Search for the cell housing the specified text and yield its (X, Y) center coordinate. 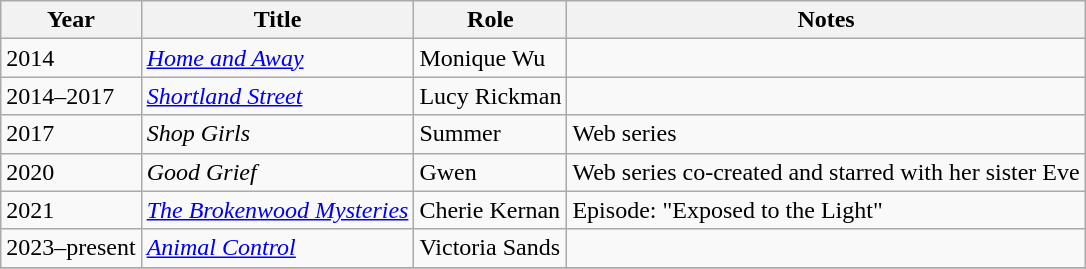
Summer (490, 134)
2021 (71, 210)
2014–2017 (71, 96)
2023–present (71, 248)
2020 (71, 172)
Shop Girls (278, 134)
2017 (71, 134)
Good Grief (278, 172)
Animal Control (278, 248)
Role (490, 20)
Year (71, 20)
Victoria Sands (490, 248)
Web series (826, 134)
Title (278, 20)
The Brokenwood Mysteries (278, 210)
Gwen (490, 172)
Home and Away (278, 58)
Lucy Rickman (490, 96)
Web series co-created and starred with her sister Eve (826, 172)
Notes (826, 20)
Episode: "Exposed to the Light" (826, 210)
Shortland Street (278, 96)
2014 (71, 58)
Monique Wu (490, 58)
Cherie Kernan (490, 210)
